For the text-containing cell, return its midpoint in [X, Y] coordinate format. 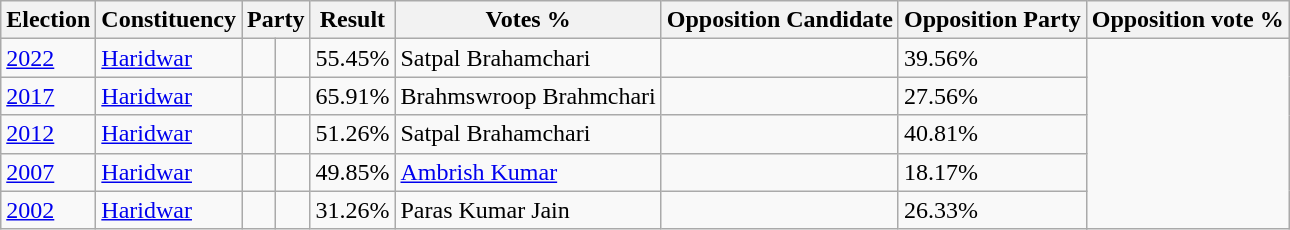
18.17% [992, 172]
2017 [48, 96]
Ambrish Kumar [528, 172]
Party [276, 20]
55.45% [352, 58]
Paras Kumar Jain [528, 210]
31.26% [352, 210]
Opposition Party [992, 20]
Constituency [169, 20]
Brahmswroop Brahmchari [528, 96]
2007 [48, 172]
Election [48, 20]
65.91% [352, 96]
2002 [48, 210]
27.56% [992, 96]
2022 [48, 58]
49.85% [352, 172]
40.81% [992, 134]
26.33% [992, 210]
51.26% [352, 134]
Opposition vote % [1188, 20]
39.56% [992, 58]
Opposition Candidate [780, 20]
2012 [48, 134]
Result [352, 20]
Votes % [528, 20]
